From the cell containing the given text, extract its center point as [X, Y] coordinate. 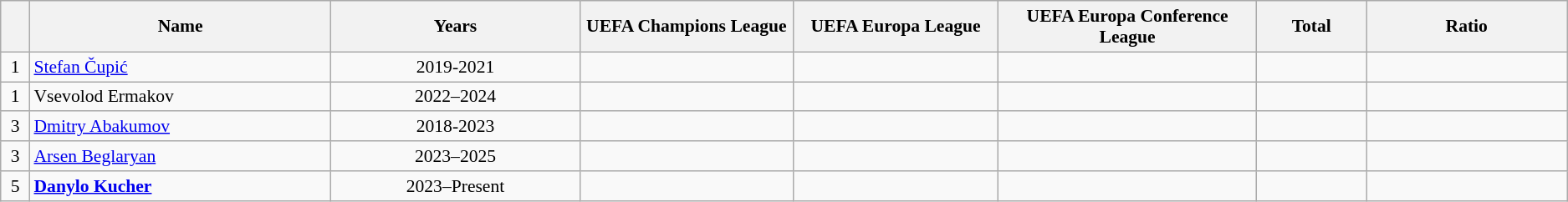
Stefan Čupić [180, 67]
Danylo Kucher [180, 186]
2023–Present [455, 186]
UEFA Champions League [686, 27]
2023–2025 [455, 156]
Vsevolod Ermakov [180, 97]
UEFA Europa Conference League [1127, 27]
Total [1311, 27]
Ratio [1467, 27]
Arsen Beglaryan [180, 156]
2022–2024 [455, 97]
5 [15, 186]
Years [455, 27]
UEFA Europa League [895, 27]
2019-2021 [455, 67]
2018-2023 [455, 127]
Name [180, 27]
Dmitry Abakumov [180, 127]
